Output the [x, y] coordinate of the center of the cell containing the given text.  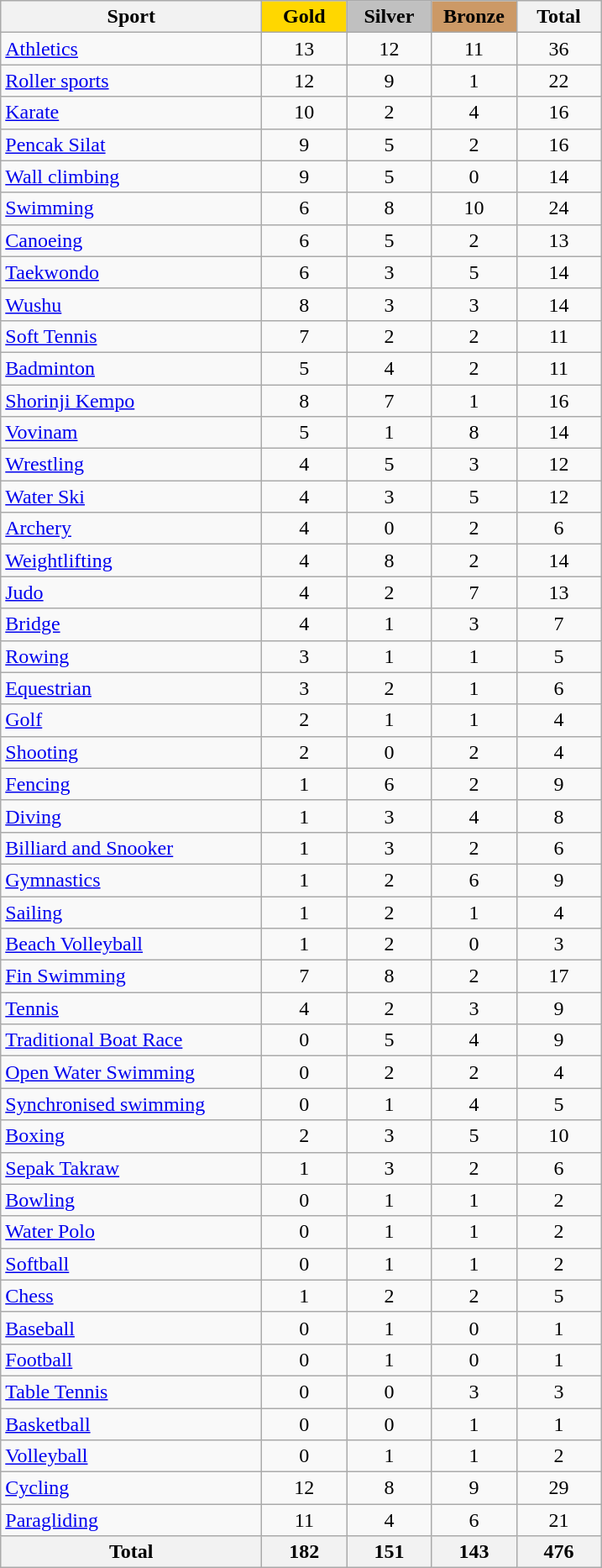
Football [131, 1360]
Beach Volleyball [131, 944]
Pencak Silat [131, 145]
Shorinji Kempo [131, 401]
Vovinam [131, 433]
21 [559, 1520]
Silver [390, 17]
Badminton [131, 368]
Chess [131, 1296]
Fin Swimming [131, 976]
Shooting [131, 752]
Table Tennis [131, 1392]
Fencing [131, 784]
36 [559, 49]
Wrestling [131, 465]
143 [474, 1552]
Boxing [131, 1136]
182 [304, 1552]
Billiard and Snooker [131, 848]
Sport [131, 17]
Synchronised swimming [131, 1104]
24 [559, 208]
Volleyball [131, 1456]
Judo [131, 592]
29 [559, 1488]
Baseball [131, 1328]
Wushu [131, 304]
17 [559, 976]
476 [559, 1552]
Canoeing [131, 240]
Gold [304, 17]
Equestrian [131, 688]
Weightlifting [131, 560]
Sepak Takraw [131, 1168]
151 [390, 1552]
Basketball [131, 1424]
Cycling [131, 1488]
Archery [131, 529]
Water Polo [131, 1232]
Bridge [131, 624]
Bronze [474, 17]
Swimming [131, 208]
22 [559, 81]
Taekwondo [131, 272]
Karate [131, 113]
Sailing [131, 912]
Tennis [131, 1008]
Paragliding [131, 1520]
Roller sports [131, 81]
Athletics [131, 49]
Softball [131, 1264]
Diving [131, 816]
Gymnastics [131, 880]
Open Water Swimming [131, 1072]
Soft Tennis [131, 336]
Traditional Boat Race [131, 1040]
Water Ski [131, 497]
Rowing [131, 656]
Wall climbing [131, 176]
Golf [131, 720]
Bowling [131, 1200]
